Return (x, y) of the center of cell containing provided text 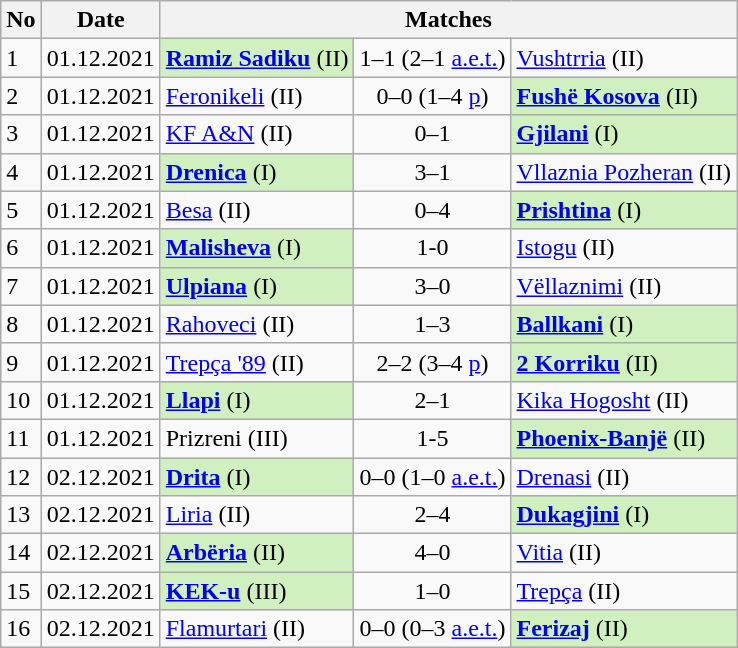
Vëllaznimi (II) (624, 286)
16 (21, 629)
Ferizaj (II) (624, 629)
5 (21, 210)
12 (21, 477)
Vitia (II) (624, 553)
Liria (II) (257, 515)
0–0 (1–0 a.e.t.) (432, 477)
Dukagjini (I) (624, 515)
1 (21, 58)
3–0 (432, 286)
Phoenix-Banjë (II) (624, 438)
9 (21, 362)
Trepça '89 (II) (257, 362)
No (21, 20)
2 Korriku (II) (624, 362)
Rahoveci (II) (257, 324)
3 (21, 134)
Drenasi (II) (624, 477)
Llapi (I) (257, 400)
KF A&N (II) (257, 134)
Prizreni (III) (257, 438)
Trepça (II) (624, 591)
Drenica (I) (257, 172)
0–0 (1–4 p) (432, 96)
Kika Hogosht (II) (624, 400)
8 (21, 324)
15 (21, 591)
Malisheva (I) (257, 248)
Fushë Kosova (II) (624, 96)
Vllaznia Pozheran (II) (624, 172)
3–1 (432, 172)
1-0 (432, 248)
1–3 (432, 324)
Ballkani (I) (624, 324)
KEK-u (III) (257, 591)
4–0 (432, 553)
14 (21, 553)
1-5 (432, 438)
2–4 (432, 515)
Drita (I) (257, 477)
1–1 (2–1 a.e.t.) (432, 58)
6 (21, 248)
2–2 (3–4 p) (432, 362)
Matches (448, 20)
Istogu (II) (624, 248)
Arbëria (II) (257, 553)
10 (21, 400)
Feronikeli (II) (257, 96)
4 (21, 172)
2–1 (432, 400)
1–0 (432, 591)
0–1 (432, 134)
Prishtina (I) (624, 210)
Date (100, 20)
Besa (II) (257, 210)
0–0 (0–3 a.e.t.) (432, 629)
0–4 (432, 210)
2 (21, 96)
13 (21, 515)
7 (21, 286)
Gjilani (I) (624, 134)
Flamurtari (II) (257, 629)
11 (21, 438)
Vushtrria (II) (624, 58)
Ramiz Sadiku (II) (257, 58)
Ulpiana (I) (257, 286)
